Pinpoint the cell where the given text exists, returning its (X, Y) midpoint coordinate. 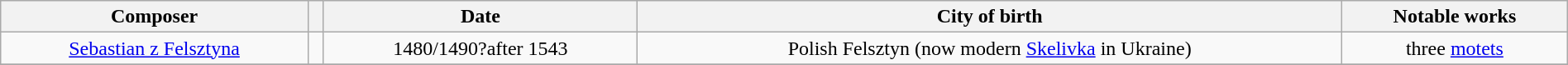
Polish Felsztyn (now modern Skelivka in Ukraine) (990, 48)
Composer (155, 17)
City of birth (990, 17)
Date (480, 17)
Notable works (1456, 17)
Sebastian z Felsztyna (155, 48)
three motets (1456, 48)
1480/1490?after 1543 (480, 48)
